Provide the [x, y] coordinate of the cell's center where the given text is located.  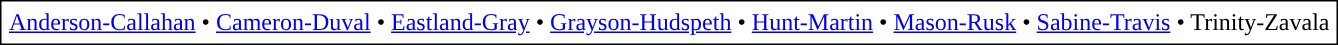
Anderson-Callahan • Cameron-Duval • Eastland-Gray • Grayson-Hudspeth • Hunt-Martin • Mason-Rusk • Sabine-Travis • Trinity-Zavala [670, 23]
